For the text-containing cell, return its midpoint in (X, Y) coordinate format. 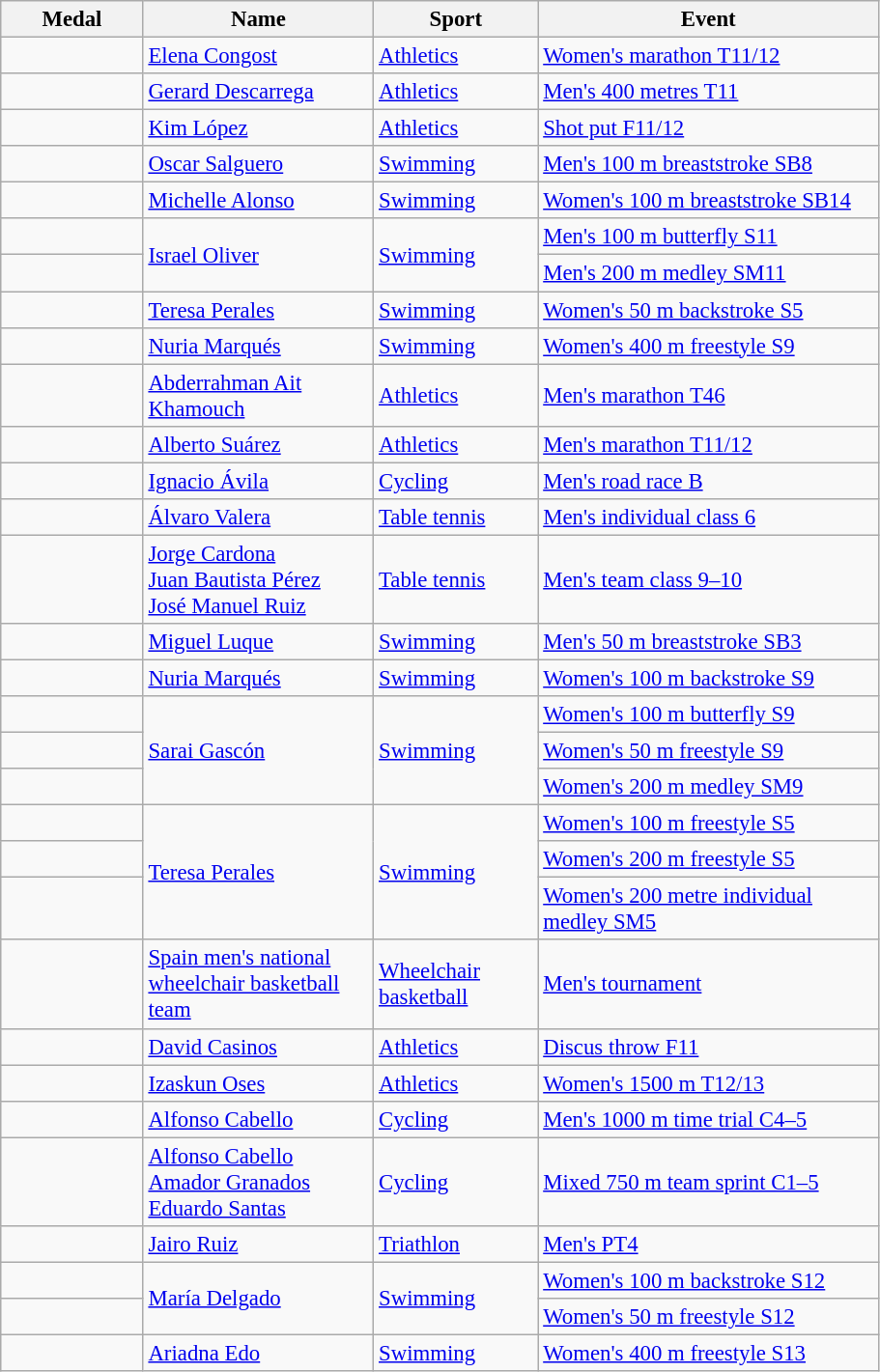
Women's 100 m backstroke S9 (709, 678)
Discus throw F11 (709, 1047)
Men's road race B (709, 481)
Wheelchair basketball (456, 985)
Alberto Suárez (259, 444)
Oscar Salguero (259, 164)
Sport (456, 19)
Women's 400 m freestyle S9 (709, 346)
David Casinos (259, 1047)
Elena Congost (259, 56)
Ariadna Edo (259, 1353)
Men's 100 m breaststroke SB8 (709, 164)
Women's 200 m freestyle S5 (709, 859)
Shot put F11/12 (709, 128)
Alfonso CabelloAmador Granados Eduardo Santas (259, 1182)
Spain men's national wheelchair basketball team (259, 985)
Triathlon (456, 1245)
María Delgado (259, 1298)
Sarai Gascón (259, 751)
Kim López (259, 128)
Men's 1000 m time trial C4–5 (709, 1119)
Women's marathon T11/12 (709, 56)
Women's 100 m backstroke S12 (709, 1280)
Michelle Alonso (259, 201)
Men's marathon T46 (709, 396)
Men's 100 m butterfly S11 (709, 237)
Women's 50 m freestyle S12 (709, 1317)
Ignacio Ávila (259, 481)
Women's 50 m backstroke S5 (709, 310)
Event (709, 19)
Men's tournament (709, 985)
Izaskun Oses (259, 1083)
Women's 100 m freestyle S5 (709, 824)
Medal (71, 19)
Men's marathon T11/12 (709, 444)
Miguel Luque (259, 642)
Jairo Ruiz (259, 1245)
Name (259, 19)
Israel Oliver (259, 255)
Women's 200 metre individual medley SM5 (709, 910)
Jorge CardonaJuan Bautista PérezJosé Manuel Ruiz (259, 579)
Women's 50 m freestyle S9 (709, 751)
Women's 400 m freestyle S13 (709, 1353)
Men's team class 9–10 (709, 579)
Men's individual class 6 (709, 518)
Alfonso Cabello (259, 1119)
Women's 100 m butterfly S9 (709, 714)
Álvaro Valera (259, 518)
Men's 200 m medley SM11 (709, 273)
Gerard Descarrega (259, 92)
Women's 1500 m T12/13 (709, 1083)
Abderrahman Ait Khamouch (259, 396)
Men's 50 m breaststroke SB3 (709, 642)
Women's 200 m medley SM9 (709, 787)
Men's PT4 (709, 1245)
Women's 100 m breaststroke SB14 (709, 201)
Men's 400 metres T11 (709, 92)
Mixed 750 m team sprint C1–5 (709, 1182)
